Find where the given text appears and provide that cell's center as [X, Y] coordinate. 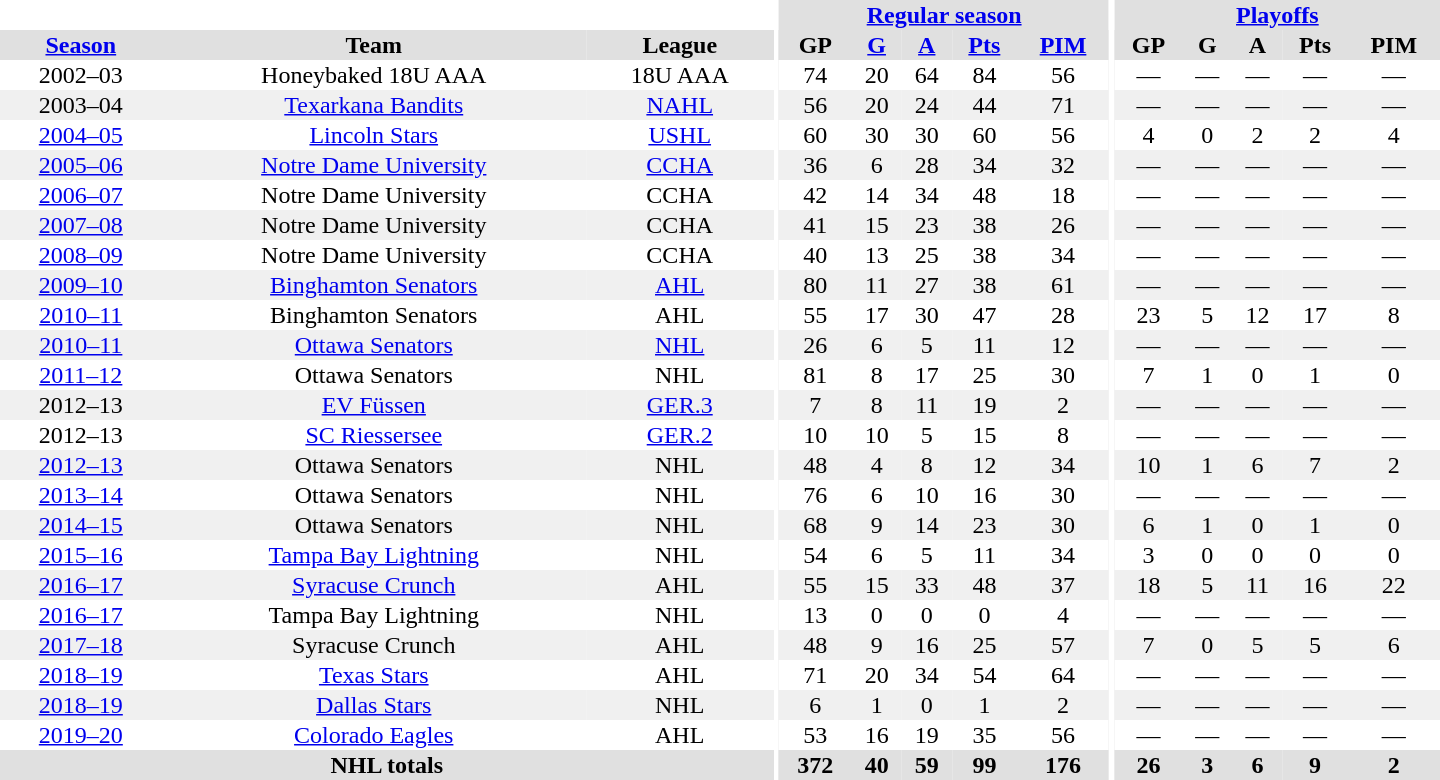
176 [1063, 765]
2008–09 [81, 255]
24 [927, 105]
68 [815, 525]
2003–04 [81, 105]
2007–08 [81, 225]
2013–14 [81, 495]
Playoffs [1278, 15]
2019–20 [81, 735]
27 [927, 285]
2015–16 [81, 555]
NHL totals [387, 765]
Texas Stars [374, 675]
57 [1063, 645]
2004–05 [81, 135]
GER.3 [680, 405]
2014–15 [81, 525]
42 [815, 195]
53 [815, 735]
Lincoln Stars [374, 135]
41 [815, 225]
League [680, 45]
76 [815, 495]
EV Füssen [374, 405]
2002–03 [81, 75]
32 [1063, 165]
Colorado Eagles [374, 735]
2005–06 [81, 165]
37 [1063, 585]
47 [984, 315]
GER.2 [680, 435]
Texarkana Bandits [374, 105]
22 [1394, 585]
18U AAA [680, 75]
USHL [680, 135]
80 [815, 285]
35 [984, 735]
59 [927, 765]
Season [81, 45]
74 [815, 75]
36 [815, 165]
NAHL [680, 105]
372 [815, 765]
2009–10 [81, 285]
99 [984, 765]
2011–12 [81, 375]
2006–07 [81, 195]
Dallas Stars [374, 705]
84 [984, 75]
33 [927, 585]
2017–18 [81, 645]
Honeybaked 18U AAA [374, 75]
SC Riessersee [374, 435]
Regular season [944, 15]
81 [815, 375]
44 [984, 105]
Team [374, 45]
61 [1063, 285]
